Return [x, y] of the center of cell containing provided text 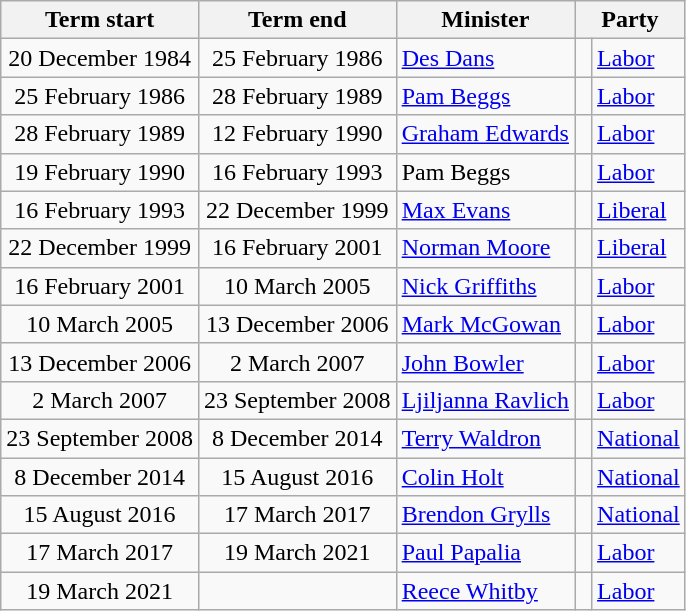
20 December 1984 [100, 58]
Minister [485, 20]
Nick Griffiths [485, 286]
Term start [100, 20]
Paul Papalia [485, 553]
Brendon Grylls [485, 515]
Term end [297, 20]
Des Dans [485, 58]
12 February 1990 [297, 134]
Reece Whitby [485, 591]
Colin Holt [485, 477]
Norman Moore [485, 248]
Ljiljanna Ravlich [485, 400]
Max Evans [485, 210]
19 February 1990 [100, 172]
Party [630, 20]
Graham Edwards [485, 134]
John Bowler [485, 362]
Terry Waldron [485, 438]
Mark McGowan [485, 324]
